Detect which cell encompasses the target text, then output its (X, Y) center coordinate. 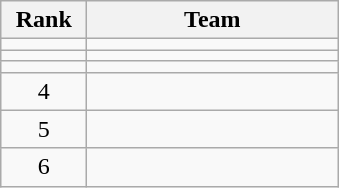
Rank (44, 20)
Team (212, 20)
4 (44, 91)
5 (44, 129)
6 (44, 167)
